Find where the given text appears and provide that cell's center as (X, Y) coordinate. 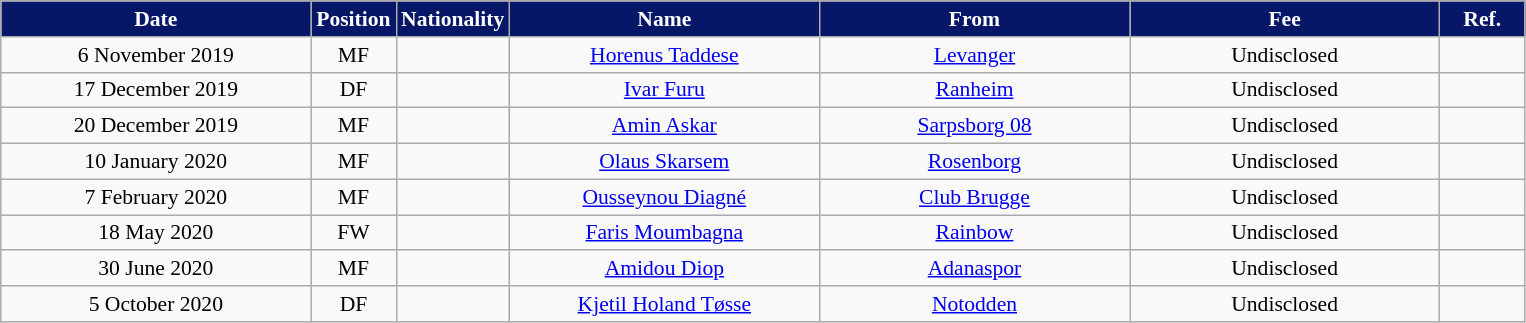
Name (664, 19)
Fee (1285, 19)
Adanaspor (974, 269)
Ref. (1482, 19)
Amidou Diop (664, 269)
6 November 2019 (156, 55)
17 December 2019 (156, 90)
Date (156, 19)
Ivar Furu (664, 90)
Club Brugge (974, 197)
Ousseynou Diagné (664, 197)
Levanger (974, 55)
20 December 2019 (156, 126)
Kjetil Holand Tøsse (664, 304)
Position (354, 19)
Ranheim (974, 90)
Faris Moumbagna (664, 233)
Sarpsborg 08 (974, 126)
Olaus Skarsem (664, 162)
Rosenborg (974, 162)
Notodden (974, 304)
From (974, 19)
10 January 2020 (156, 162)
Rainbow (974, 233)
30 June 2020 (156, 269)
FW (354, 233)
Amin Askar (664, 126)
18 May 2020 (156, 233)
Horenus Taddese (664, 55)
5 October 2020 (156, 304)
Nationality (452, 19)
7 February 2020 (156, 197)
